From the cell containing the given text, extract its center point as (X, Y) coordinate. 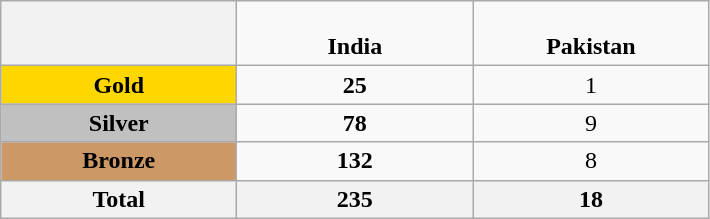
9 (591, 123)
18 (591, 199)
25 (355, 85)
Total (119, 199)
78 (355, 123)
235 (355, 199)
India (355, 34)
Bronze (119, 161)
Silver (119, 123)
8 (591, 161)
1 (591, 85)
Pakistan (591, 34)
132 (355, 161)
Gold (119, 85)
